Return the (X, Y) coordinate for the center point of the cell that contains the specified text.  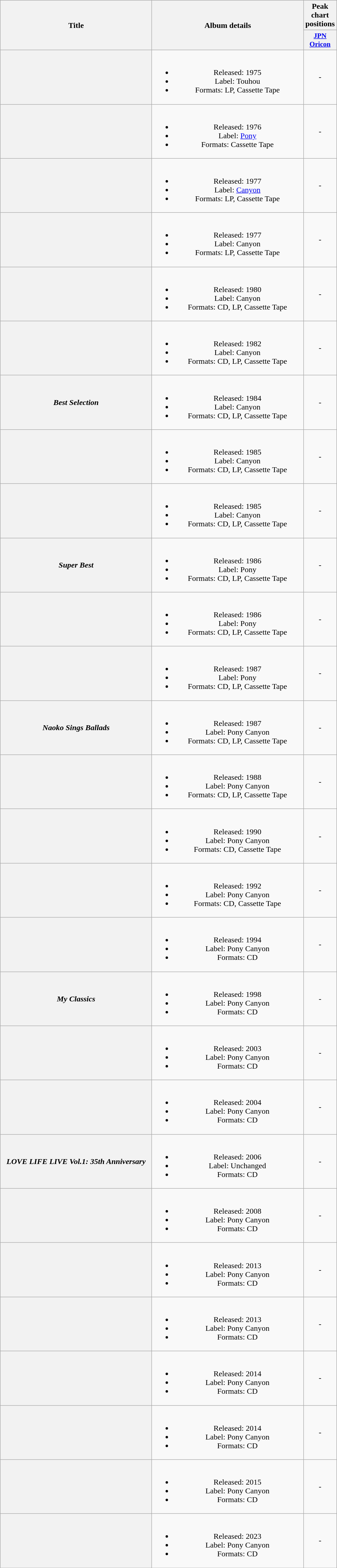
Released: 2023Label: Pony CanyonFormats: CD (228, 1541)
Released: 1994Label: Pony CanyonFormats: CD (228, 944)
Released: 1976Label: PonyFormats: Cassette Tape (228, 131)
Released: 1998Label: Pony CanyonFormats: CD (228, 999)
JPNOricon (320, 40)
LOVE LIFE LIVE Vol.1: 35th Anniversary (76, 1161)
Released: 2003Label: Pony CanyonFormats: CD (228, 1053)
Album details (228, 25)
Released: 1975Label: TouhouFormats: LP, Cassette Tape (228, 77)
Released: 1990Label: Pony CanyonFormats: CD, Cassette Tape (228, 836)
Released: 2008Label: Pony CanyonFormats: CD (228, 1216)
Peak chart positions (320, 15)
Naoko Sings Ballads (76, 728)
Best Selection (76, 402)
Released: 2015Label: Pony CanyonFormats: CD (228, 1487)
Released: 2004Label: Pony CanyonFormats: CD (228, 1107)
My Classics (76, 999)
Released: 1982Label: CanyonFormats: CD, LP, Cassette Tape (228, 348)
Released: 1988Label: Pony CanyonFormats: CD, LP, Cassette Tape (228, 782)
Title (76, 25)
Released: 1992Label: Pony CanyonFormats: CD, Cassette Tape (228, 890)
Released: 1984Label: CanyonFormats: CD, LP, Cassette Tape (228, 402)
Super Best (76, 565)
Released: 1980Label: CanyonFormats: CD, LP, Cassette Tape (228, 294)
Released: 1987Label: Pony CanyonFormats: CD, LP, Cassette Tape (228, 728)
Released: 2006Label: UnchangedFormats: CD (228, 1161)
Released: 1987Label: PonyFormats: CD, LP, Cassette Tape (228, 674)
